Return the [x, y] coordinate for the center point of the cell that contains the specified text.  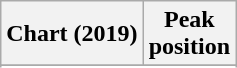
Peakposition [189, 34]
Chart (2019) [72, 34]
